Return the [x, y] coordinate for the center point of the cell that contains the specified text.  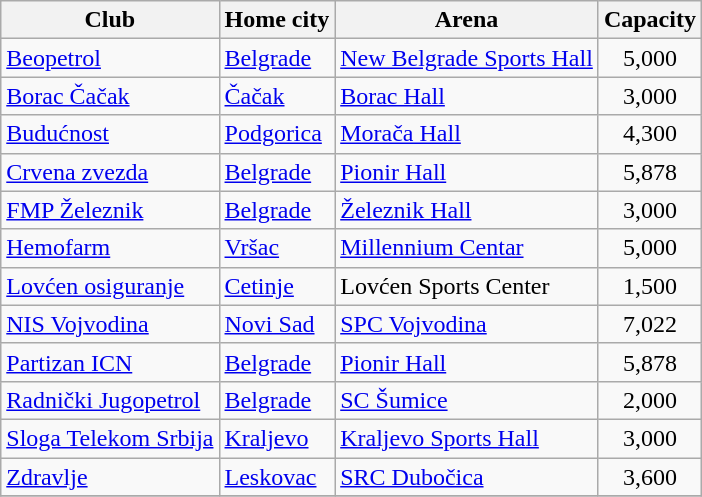
Capacity [650, 20]
SC Šumice [467, 400]
New Belgrade Sports Hall [467, 58]
Partizan ICN [110, 362]
Club [110, 20]
Kraljevo [277, 438]
4,300 [650, 134]
7,022 [650, 324]
Budućnost [110, 134]
Crvena zvezda [110, 172]
2,000 [650, 400]
Leskovac [277, 477]
Čačak [277, 96]
SRC Dubočica [467, 477]
3,600 [650, 477]
Vršac [277, 248]
Sloga Telekom Srbija [110, 438]
Kraljevo Sports Hall [467, 438]
Železnik Hall [467, 210]
Borac Hall [467, 96]
Lovćen Sports Center [467, 286]
Cetinje [277, 286]
Novi Sad [277, 324]
Beopetrol [110, 58]
Home city [277, 20]
Lovćen osiguranje [110, 286]
Morača Hall [467, 134]
Radnički Jugopetrol [110, 400]
1,500 [650, 286]
Hemofarm [110, 248]
NIS Vojvodina [110, 324]
SPC Vojvodina [467, 324]
Zdravlje [110, 477]
Borac Čačak [110, 96]
Podgorica [277, 134]
Millennium Centar [467, 248]
Arena [467, 20]
FMP Železnik [110, 210]
